Scan for the cell matching the given text and deliver its (x, y) coordinate at center. 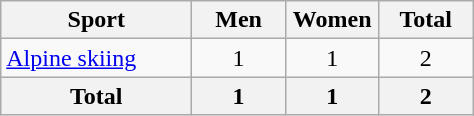
Women (332, 20)
Men (239, 20)
Sport (96, 20)
Alpine skiing (96, 58)
